Return [X, Y] of the center of cell containing provided text 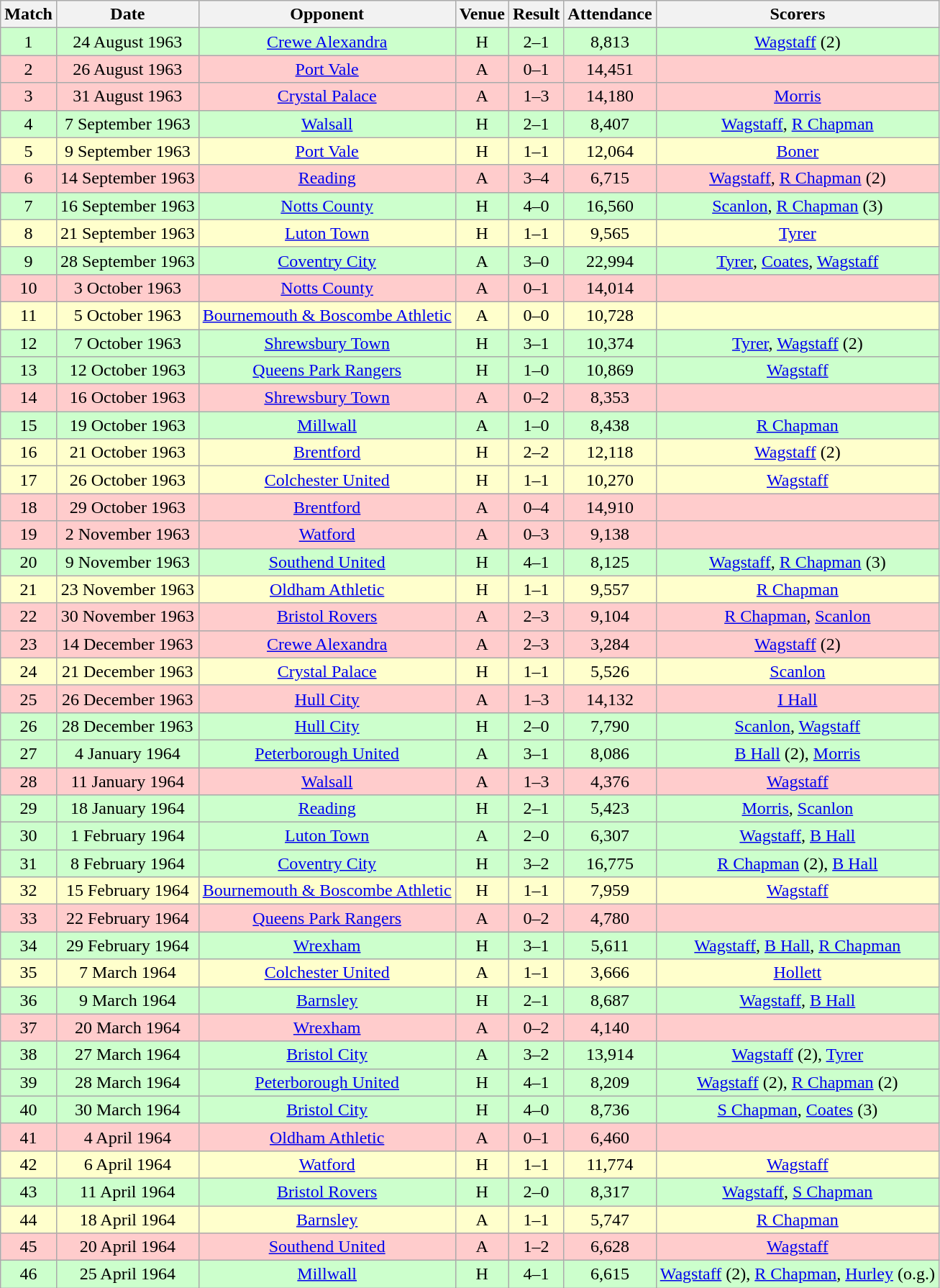
12,118 [610, 453]
4,780 [610, 918]
11 January 1964 [127, 781]
Venue [482, 14]
15 [29, 425]
5,423 [610, 809]
24 August 1963 [127, 42]
25 April 1964 [127, 1274]
9 September 1963 [127, 151]
16 [29, 453]
43 [29, 1192]
19 October 1963 [127, 425]
2–2 [536, 453]
33 [29, 918]
3–4 [536, 178]
14 [29, 398]
21 [29, 589]
Scorers [797, 14]
7 [29, 206]
34 [29, 945]
18 January 1964 [127, 809]
8 [29, 233]
23 [29, 644]
9,557 [610, 589]
32 [29, 891]
42 [29, 1164]
6,628 [610, 1247]
Wagstaff, S Chapman [797, 1192]
14 September 1963 [127, 178]
11 [29, 315]
3,284 [610, 644]
8,353 [610, 398]
12 [29, 343]
1–2 [536, 1247]
9,565 [610, 233]
8,407 [610, 124]
39 [29, 1082]
9 March 1964 [127, 1000]
I Hall [797, 699]
28 December 1963 [127, 726]
0–4 [536, 507]
8,813 [610, 42]
8,209 [610, 1082]
12,064 [610, 151]
8,438 [610, 425]
13 [29, 371]
27 [29, 753]
1 February 1964 [127, 836]
16 October 1963 [127, 398]
Wagstaff, R Chapman (2) [797, 178]
7,959 [610, 891]
R Chapman (2), B Hall [797, 863]
5 [29, 151]
9,138 [610, 535]
8 February 1964 [127, 863]
5,526 [610, 671]
16,560 [610, 206]
8,086 [610, 753]
4 January 1964 [127, 753]
17 [29, 480]
45 [29, 1247]
22 February 1964 [127, 918]
4 April 1964 [127, 1137]
10,270 [610, 480]
10,869 [610, 371]
Match [29, 14]
Opponent [327, 14]
7 March 1964 [127, 973]
29 October 1963 [127, 507]
2 November 1963 [127, 535]
Attendance [610, 14]
27 March 1964 [127, 1055]
6,715 [610, 178]
21 December 1963 [127, 671]
Date [127, 14]
10 [29, 288]
10,728 [610, 315]
Boner [797, 151]
11,774 [610, 1164]
14,180 [610, 96]
26 [29, 726]
1 [29, 42]
Wagstaff (2), Tyrer [797, 1055]
8,736 [610, 1110]
29 February 1964 [127, 945]
Result [536, 14]
12 October 1963 [127, 371]
Hollett [797, 973]
22 [29, 617]
6,307 [610, 836]
31 August 1963 [127, 96]
Morris, Scanlon [797, 809]
30 November 1963 [127, 617]
Wagstaff (2), R Chapman (2) [797, 1082]
6 [29, 178]
40 [29, 1110]
13,914 [610, 1055]
24 [29, 671]
4,376 [610, 781]
3–0 [536, 260]
20 March 1964 [127, 1028]
8,317 [610, 1192]
28 March 1964 [127, 1082]
37 [29, 1028]
3 October 1963 [127, 288]
6,615 [610, 1274]
19 [29, 535]
26 August 1963 [127, 69]
30 [29, 836]
4,140 [610, 1028]
15 February 1964 [127, 891]
Scanlon [797, 671]
46 [29, 1274]
7 September 1963 [127, 124]
21 September 1963 [127, 233]
14 December 1963 [127, 644]
38 [29, 1055]
11 April 1964 [127, 1192]
Wagstaff, R Chapman (3) [797, 562]
26 December 1963 [127, 699]
29 [29, 809]
16,775 [610, 863]
Morris [797, 96]
Wagstaff, B Hall, R Chapman [797, 945]
Tyrer, Wagstaff (2) [797, 343]
2 [29, 69]
8,687 [610, 1000]
28 [29, 781]
3 [29, 96]
23 November 1963 [127, 589]
Scanlon, Wagstaff [797, 726]
22,994 [610, 260]
5,747 [610, 1220]
20 April 1964 [127, 1247]
14,132 [610, 699]
44 [29, 1220]
28 September 1963 [127, 260]
18 April 1964 [127, 1220]
6,460 [610, 1137]
0–0 [536, 315]
14,910 [610, 507]
Scanlon, R Chapman (3) [797, 206]
R Chapman, Scanlon [797, 617]
S Chapman, Coates (3) [797, 1110]
20 [29, 562]
25 [29, 699]
5 October 1963 [127, 315]
6 April 1964 [127, 1164]
9,104 [610, 617]
14,014 [610, 288]
8,125 [610, 562]
18 [29, 507]
7,790 [610, 726]
Wagstaff, R Chapman [797, 124]
10,374 [610, 343]
36 [29, 1000]
0–3 [536, 535]
35 [29, 973]
4 [29, 124]
21 October 1963 [127, 453]
Wagstaff (2), R Chapman, Hurley (o.g.) [797, 1274]
9 November 1963 [127, 562]
16 September 1963 [127, 206]
Tyrer [797, 233]
B Hall (2), Morris [797, 753]
Tyrer, Coates, Wagstaff [797, 260]
9 [29, 260]
5,611 [610, 945]
14,451 [610, 69]
30 March 1964 [127, 1110]
7 October 1963 [127, 343]
26 October 1963 [127, 480]
31 [29, 863]
41 [29, 1137]
3,666 [610, 973]
